From the cell containing the given text, extract its center point as [X, Y] coordinate. 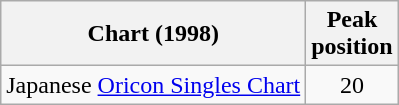
Chart (1998) [154, 34]
Peakposition [352, 34]
20 [352, 85]
Japanese Oricon Singles Chart [154, 85]
